Determine the (x, y) coordinate at the center of the cell enclosing the given text.  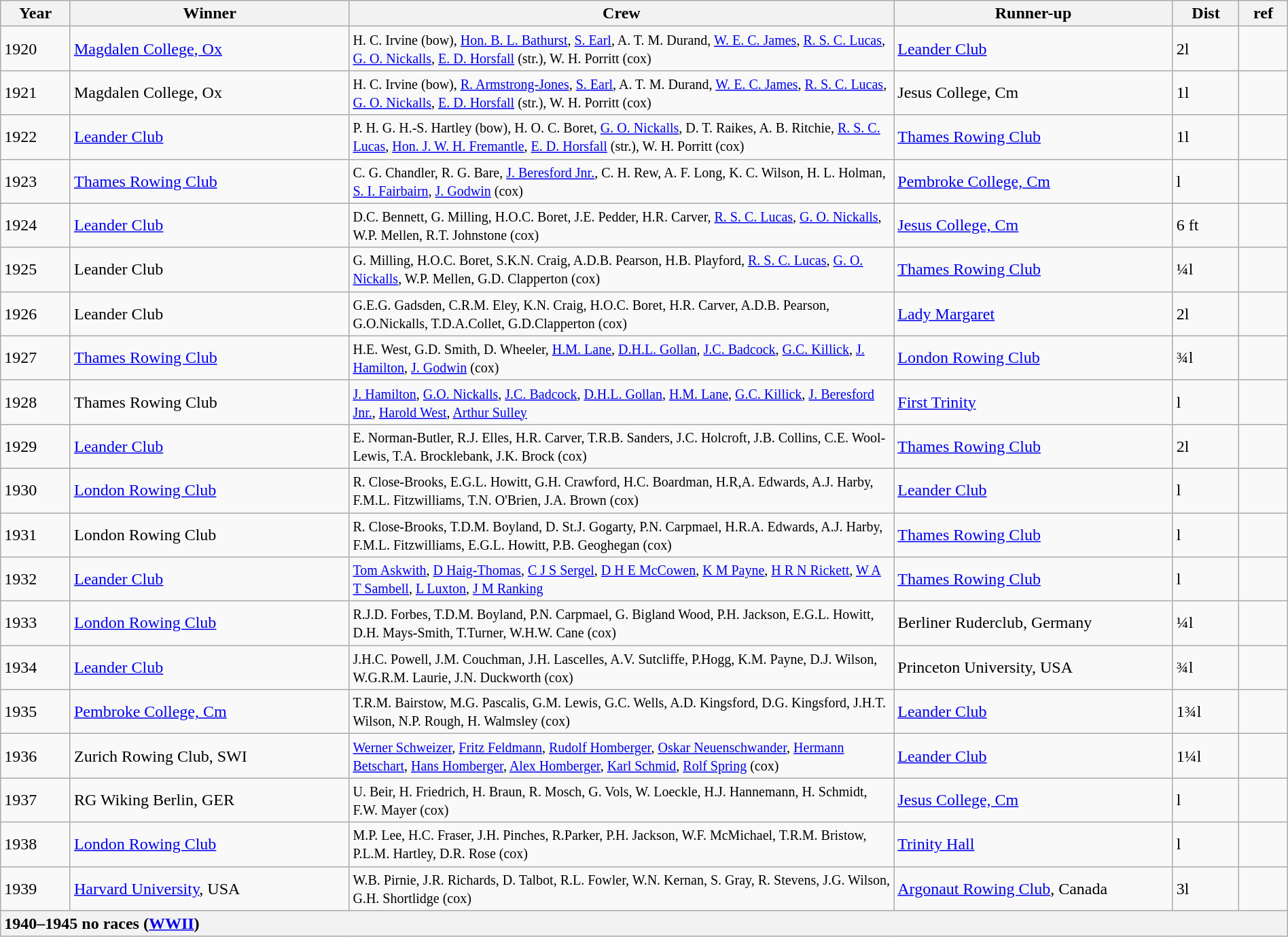
E. Norman-Butler, R.J. Elles, H.R. Carver, T.R.B. Sanders, J.C. Holcroft, J.B. Collins, C.E. Wool-Lewis, T.A. Brocklebank, J.K. Brock (cox) (622, 446)
J.H.C. Powell, J.M. Couchman, J.H. Lascelles, A.V. Sutcliffe, P.Hogg, K.M. Payne, D.J. Wilson, W.G.R.M. Laurie, J.N. Duckworth (cox) (622, 667)
1932 (35, 579)
G.E.G. Gadsden, C.R.M. Eley, K.N. Craig, H.O.C. Boret, H.R. Carver, A.D.B. Pearson, G.O.Nickalls, T.D.A.Collet, G.D.Clapperton (cox) (622, 314)
1923 (35, 181)
Argonaut Rowing Club, Canada (1034, 889)
W.B. Pirnie, J.R. Richards, D. Talbot, R.L. Fowler, W.N. Kernan, S. Gray, R. Stevens, J.G. Wilson, G.H. Shortlidge (cox) (622, 889)
1938 (35, 844)
Lady Margaret (1034, 314)
ref (1264, 14)
Tom Askwith, D Haig-Thomas, C J S Sergel, D H E McCowen, K M Payne, H R N Rickett, W A T Sambell, L Luxton, J M Ranking (622, 579)
D.C. Bennett, G. Milling, H.O.C. Boret, J.E. Pedder, H.R. Carver, R. S. C. Lucas, G. O. Nickalls, W.P. Mellen, R.T. Johnstone (cox) (622, 226)
1937 (35, 800)
1934 (35, 667)
T.R.M. Bairstow, M.G. Pascalis, G.M. Lewis, G.C. Wells, A.D. Kingsford, D.G. Kingsford, J.H.T. Wilson, N.P. Rough, H. Walmsley (cox) (622, 712)
G. Milling, H.O.C. Boret, S.K.N. Craig, A.D.B. Pearson, H.B. Playford, R. S. C. Lucas, G. O. Nickalls, W.P. Mellen, G.D. Clapperton (cox) (622, 269)
R. Close-Brooks, E.G.L. Howitt, G.H. Crawford, H.C. Boardman, H.R,A. Edwards, A.J. Harby, F.M.L. Fitzwilliams, T.N. O'Brien, J.A. Brown (cox) (622, 491)
J. Hamilton, G.O. Nickalls, J.C. Badcock, D.H.L. Gollan, H.M. Lane, G.C. Killick, J. Beresford Jnr., Harold West, Arthur Sulley (622, 402)
Princeton University, USA (1034, 667)
1935 (35, 712)
1930 (35, 491)
1922 (35, 137)
RG Wiking Berlin, GER (209, 800)
Zurich Rowing Club, SWI (209, 756)
1¼l (1205, 756)
6 ft (1205, 226)
1927 (35, 357)
Trinity Hall (1034, 844)
H.E. West, G.D. Smith, D. Wheeler, H.M. Lane, D.H.L. Gollan, J.C. Badcock, G.C. Killick, J. Hamilton, J. Godwin (cox) (622, 357)
First Trinity (1034, 402)
1929 (35, 446)
1936 (35, 756)
Year (35, 14)
Crew (622, 14)
1924 (35, 226)
M.P. Lee, H.C. Fraser, J.H. Pinches, R.Parker, P.H. Jackson, W.F. McMichael, T.R.M. Bristow, P.L.M. Hartley, D.R. Rose (cox) (622, 844)
1928 (35, 402)
Runner-up (1034, 14)
1921 (35, 92)
Harvard University, USA (209, 889)
C. G. Chandler, R. G. Bare, J. Beresford Jnr., C. H. Rew, A. F. Long, K. C. Wilson, H. L. Holman, S. I. Fairbairn, J. Godwin (cox) (622, 181)
R.J.D. Forbes, T.D.M. Boyland, P.N. Carpmael, G. Bigland Wood, P.H. Jackson, E.G.L. Howitt, D.H. Mays-Smith, T.Turner, W.H.W. Cane (cox) (622, 624)
1926 (35, 314)
1¾l (1205, 712)
1920 (35, 49)
Winner (209, 14)
1925 (35, 269)
1933 (35, 624)
1931 (35, 534)
Berliner Ruderclub, Germany (1034, 624)
1939 (35, 889)
1940–1945 no races (WWII) (644, 923)
Dist (1205, 14)
3l (1205, 889)
U. Beir, H. Friedrich, H. Braun, R. Mosch, G. Vols, W. Loeckle, H.J. Hannemann, H. Schmidt, F.W. Mayer (cox) (622, 800)
